Determine the [x, y] coordinate at the center of the cell enclosing the given text.  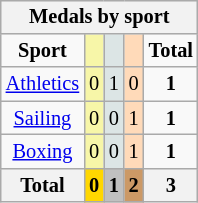
Medals by sport [100, 17]
Sport [42, 51]
Athletics [42, 84]
3 [171, 185]
Sailing [42, 118]
2 [134, 185]
Boxing [42, 152]
